Locate the cell with the specified text and output its (x, y) center coordinate. 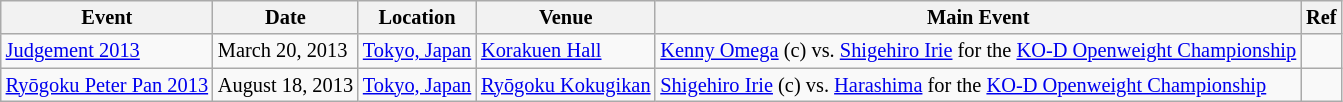
Main Event (978, 17)
Kenny Omega (c) vs. Shigehiro Irie for the KO-D Openweight Championship (978, 51)
Date (286, 17)
March 20, 2013 (286, 51)
Venue (566, 17)
Location (417, 17)
Judgement 2013 (107, 51)
Ref (1321, 17)
Ryōgoku Kokugikan (566, 85)
Ryōgoku Peter Pan 2013 (107, 85)
Event (107, 17)
Korakuen Hall (566, 51)
August 18, 2013 (286, 85)
Shigehiro Irie (c) vs. Harashima for the KO-D Openweight Championship (978, 85)
